For the text-containing cell, return its midpoint in [X, Y] coordinate format. 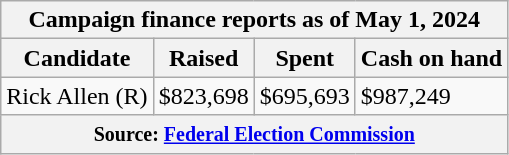
Spent [304, 58]
$823,698 [204, 96]
Source: Federal Election Commission [254, 134]
$695,693 [304, 96]
Rick Allen (R) [77, 96]
Candidate [77, 58]
$987,249 [431, 96]
Raised [204, 58]
Cash on hand [431, 58]
Campaign finance reports as of May 1, 2024 [254, 20]
